Provide the (X, Y) coordinate of the cell's center where the given text is located.  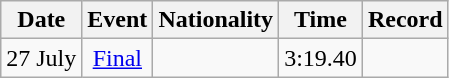
Final (118, 58)
Date (42, 20)
3:19.40 (321, 58)
Event (118, 20)
Record (405, 20)
Nationality (216, 20)
Time (321, 20)
27 July (42, 58)
